Return the [x, y] coordinate for the center point of the cell that contains the specified text.  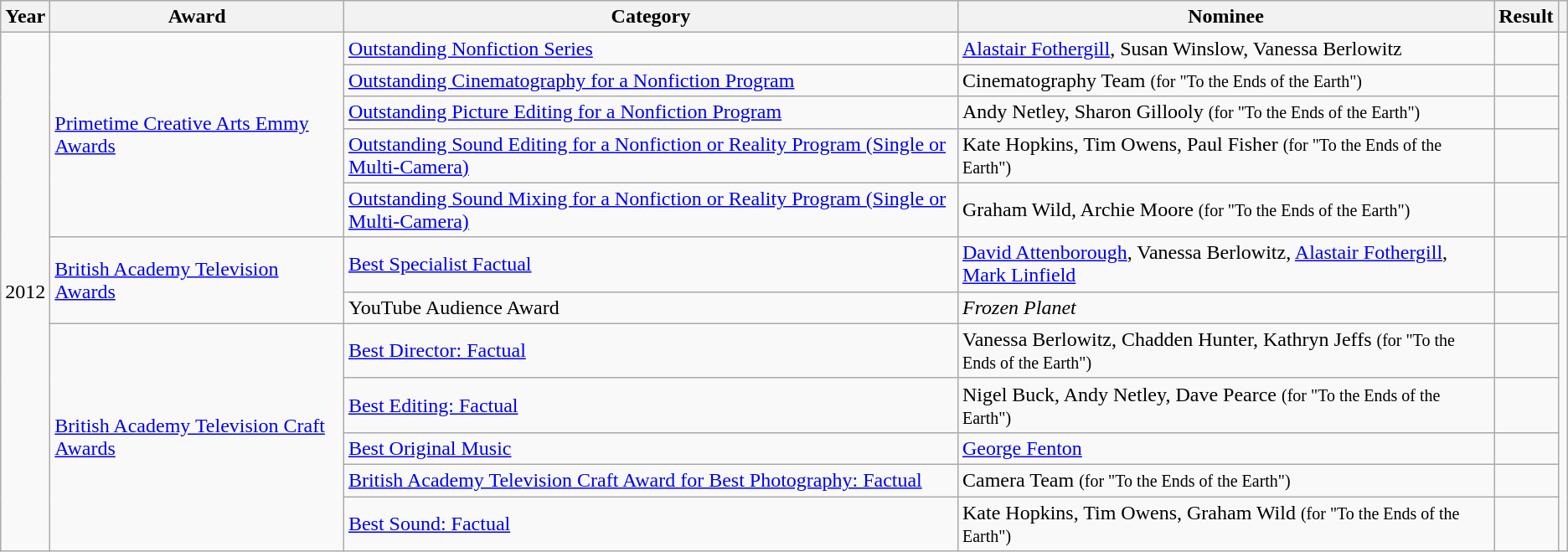
Nominee [1225, 17]
Alastair Fothergill, Susan Winslow, Vanessa Berlowitz [1225, 49]
Outstanding Sound Mixing for a Nonfiction or Reality Program (Single or Multi-Camera) [650, 209]
Best Editing: Factual [650, 405]
British Academy Television Craft Awards [198, 437]
Cinematography Team (for "To the Ends of the Earth") [1225, 80]
Result [1526, 17]
Best Original Music [650, 448]
Best Sound: Factual [650, 523]
Award [198, 17]
Category [650, 17]
Outstanding Picture Editing for a Nonfiction Program [650, 112]
David Attenborough, Vanessa Berlowitz, Alastair Fothergill, Mark Linfield [1225, 265]
YouTube Audience Award [650, 307]
Kate Hopkins, Tim Owens, Paul Fisher (for "To the Ends of the Earth") [1225, 156]
Outstanding Cinematography for a Nonfiction Program [650, 80]
Vanessa Berlowitz, Chadden Hunter, Kathryn Jeffs (for "To the Ends of the Earth") [1225, 350]
Kate Hopkins, Tim Owens, Graham Wild (for "To the Ends of the Earth") [1225, 523]
Best Specialist Factual [650, 265]
Camera Team (for "To the Ends of the Earth") [1225, 480]
Graham Wild, Archie Moore (for "To the Ends of the Earth") [1225, 209]
British Academy Television Awards [198, 280]
Year [25, 17]
British Academy Television Craft Award for Best Photography: Factual [650, 480]
Frozen Planet [1225, 307]
George Fenton [1225, 448]
Andy Netley, Sharon Gillooly (for "To the Ends of the Earth") [1225, 112]
Outstanding Nonfiction Series [650, 49]
Nigel Buck, Andy Netley, Dave Pearce (for "To the Ends of the Earth") [1225, 405]
2012 [25, 291]
Primetime Creative Arts Emmy Awards [198, 135]
Outstanding Sound Editing for a Nonfiction or Reality Program (Single or Multi-Camera) [650, 156]
Best Director: Factual [650, 350]
